Identify which cell holds the provided text, then report its (X, Y) central coordinate. 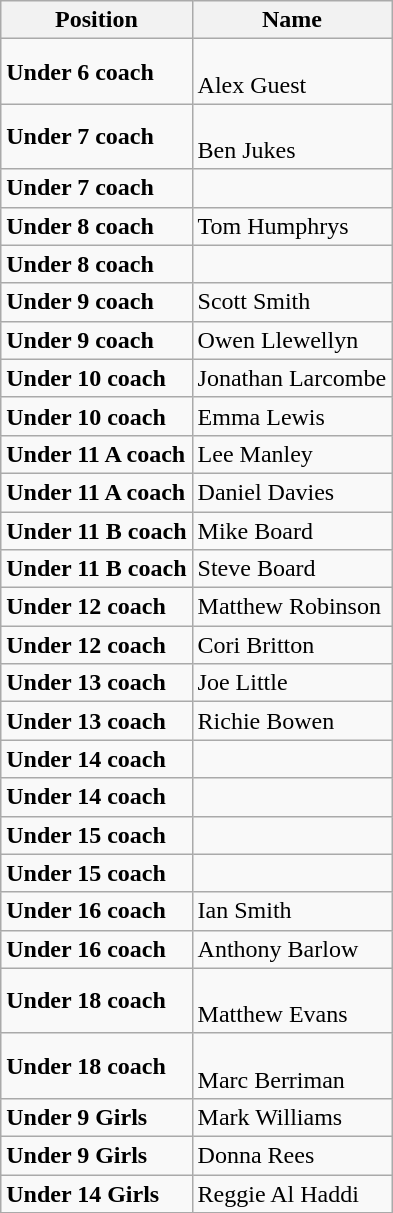
Under 14 Girls (96, 1193)
Marc Berriman (292, 1066)
Under 6 coach (96, 72)
Joe Little (292, 683)
Mike Board (292, 531)
Matthew Robinson (292, 607)
Matthew Evans (292, 1000)
Alex Guest (292, 72)
Cori Britton (292, 645)
Ben Jukes (292, 136)
Daniel Davies (292, 492)
Mark Williams (292, 1117)
Donna Rees (292, 1155)
Reggie Al Haddi (292, 1193)
Scott Smith (292, 302)
Owen Llewellyn (292, 340)
Emma Lewis (292, 416)
Jonathan Larcombe (292, 378)
Position (96, 20)
Name (292, 20)
Ian Smith (292, 911)
Anthony Barlow (292, 949)
Lee Manley (292, 454)
Steve Board (292, 569)
Tom Humphrys (292, 226)
Richie Bowen (292, 721)
